Determine the (x, y) coordinate at the center of the cell enclosing the given text.  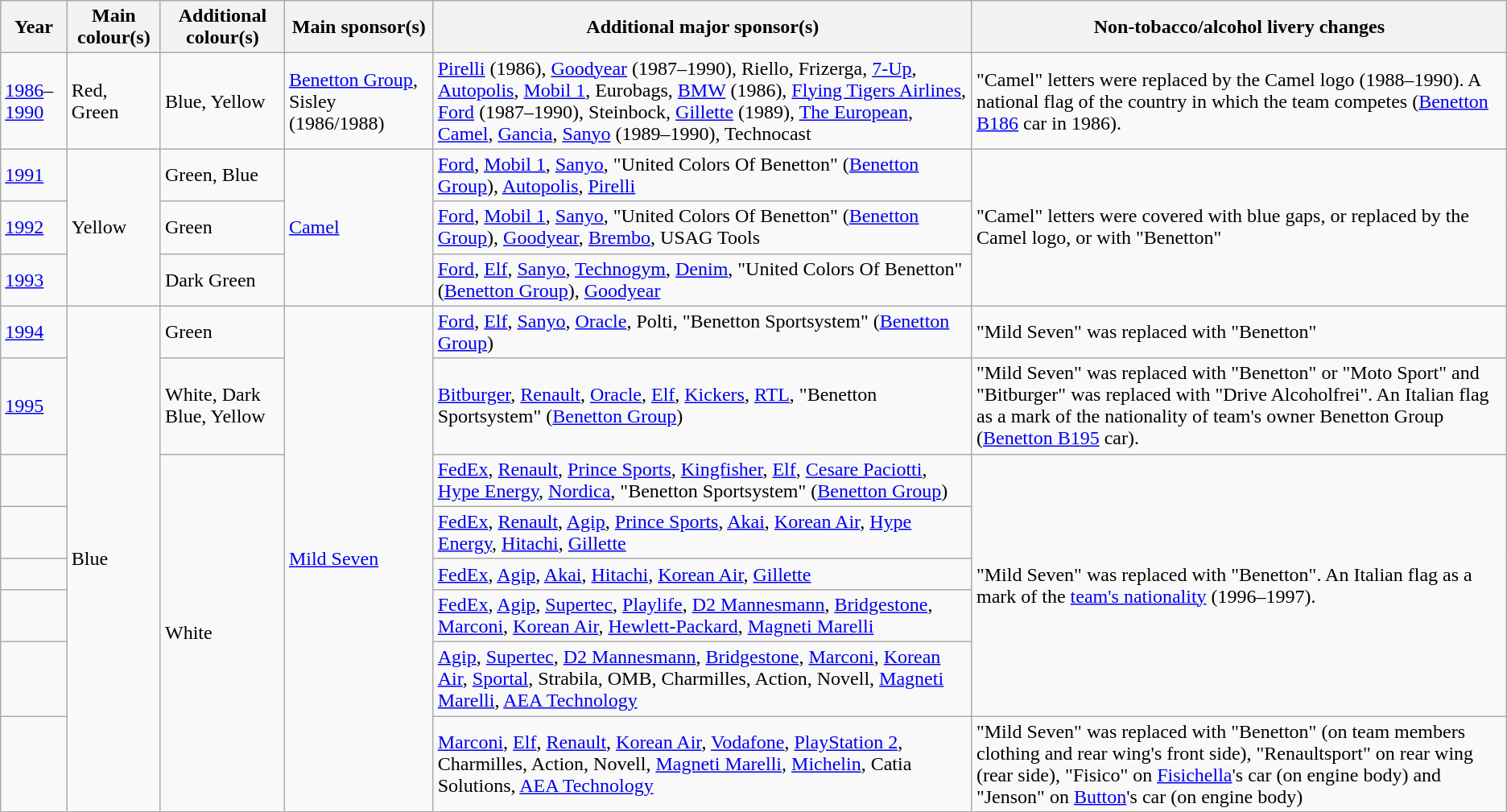
Mild Seven (359, 559)
Blue, Yellow (222, 101)
Additional colour(s) (222, 27)
White (222, 633)
"Camel" letters were covered with blue gaps, or replaced by the Camel logo, or with "Benetton" (1239, 227)
Ford, Elf, Sanyo, Oracle, Polti, "Benetton Sportsystem" (Benetton Group) (702, 332)
Ford, Elf, Sanyo, Technogym, Denim, "United Colors Of Benetton" (Benetton Group), Goodyear (702, 280)
Ford, Mobil 1, Sanyo, "United Colors Of Benetton" (Benetton Group), Goodyear, Brembo, USAG Tools (702, 227)
Non-tobacco/alcohol livery changes (1239, 27)
Camel (359, 227)
FedEx, Agip, Akai, Hitachi, Korean Air, Gillette (702, 574)
Ford, Mobil 1, Sanyo, "United Colors Of Benetton" (Benetton Group), Autopolis, Pirelli (702, 175)
Red, Green (114, 101)
Additional major sponsor(s) (702, 27)
Marconi, Elf, Renault, Korean Air, Vodafone, PlayStation 2, Charmilles, Action, Novell, Magneti Marelli, Michelin, Catia Solutions, AEA Technology (702, 765)
1995 (34, 406)
"Mild Seven" was replaced with "Benetton" (1239, 332)
FedEx, Renault, Agip, Prince Sports, Akai, Korean Air, Hype Energy, Hitachi, Gillette (702, 533)
Green, Blue (222, 175)
Bitburger, Renault, Oracle, Elf, Kickers, RTL, "Benetton Sportsystem" (Benetton Group) (702, 406)
1993 (34, 280)
Benetton Group, Sisley (1986/1988) (359, 101)
FedEx, Renault, Prince Sports, Kingfisher, Elf, Cesare Paciotti, Hype Energy, Nordica, "Benetton Sportsystem" (Benetton Group) (702, 480)
White, Dark Blue, Yellow (222, 406)
Agip, Supertec, D2 Mannesmann, Bridgestone, Marconi, Korean Air, Sportal, Strabila, OMB, Charmilles, Action, Novell, Magneti Marelli, AEA Technology (702, 678)
"Camel" letters were replaced by the Camel logo (1988–1990). A national flag of the country in which the team competes (Benetton B186 car in 1986). (1239, 101)
1991 (34, 175)
Year (34, 27)
Dark Green (222, 280)
Main colour(s) (114, 27)
Blue (114, 559)
Yellow (114, 227)
1992 (34, 227)
1994 (34, 332)
Main sponsor(s) (359, 27)
"Mild Seven" was replaced with "Benetton". An Italian flag as a mark of the team's nationality (1996–1997). (1239, 584)
FedEx, Agip, Supertec, Playlife, D2 Mannesmann, Bridgestone, Marconi, Korean Air, Hewlett-Packard, Magneti Marelli (702, 615)
1986–1990 (34, 101)
